Locate the cell with the specified text and output its [x, y] center coordinate. 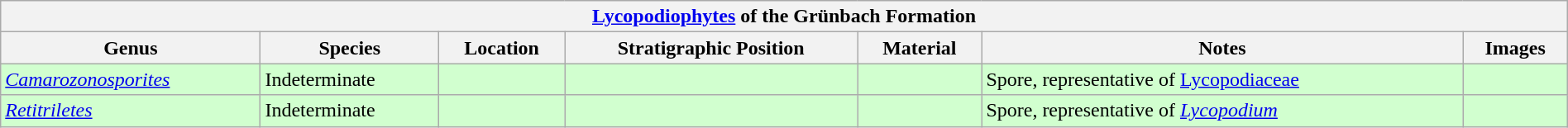
Images [1515, 48]
Stratigraphic Position [711, 48]
Species [350, 48]
Location [502, 48]
Spore, representative of Lycopodium [1222, 111]
Genus [131, 48]
Lycopodiophytes of the Grünbach Formation [784, 17]
Camarozonosporites [131, 79]
Notes [1222, 48]
Spore, representative of Lycopodiaceae [1222, 79]
Material [920, 48]
Retitriletes [131, 111]
